Extract the (x, y) coordinate from the center of the cell holding the provided text.  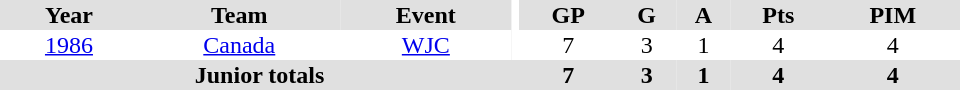
G (646, 15)
1986 (69, 45)
GP (568, 15)
Year (69, 15)
Event (426, 15)
PIM (893, 15)
Canada (240, 45)
A (704, 15)
Team (240, 15)
WJC (426, 45)
Junior totals (260, 75)
Pts (778, 15)
